For the text-containing cell, return its midpoint in (X, Y) coordinate format. 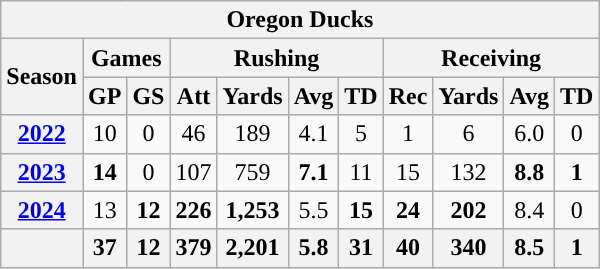
24 (408, 210)
46 (194, 134)
Games (126, 58)
Receiving (491, 58)
6.0 (530, 134)
202 (468, 210)
4.1 (314, 134)
2,201 (252, 248)
GP (104, 96)
379 (194, 248)
10 (104, 134)
13 (104, 210)
14 (104, 172)
189 (252, 134)
31 (361, 248)
8.5 (530, 248)
132 (468, 172)
7.1 (314, 172)
40 (408, 248)
Att (194, 96)
2022 (42, 134)
Oregon Ducks (300, 20)
8.4 (530, 210)
340 (468, 248)
37 (104, 248)
6 (468, 134)
107 (194, 172)
2024 (42, 210)
226 (194, 210)
GS (148, 96)
Season (42, 77)
8.8 (530, 172)
2023 (42, 172)
5 (361, 134)
11 (361, 172)
5.5 (314, 210)
Rushing (276, 58)
Rec (408, 96)
759 (252, 172)
1,253 (252, 210)
5.8 (314, 248)
